For the text-containing cell, return its midpoint in (X, Y) coordinate format. 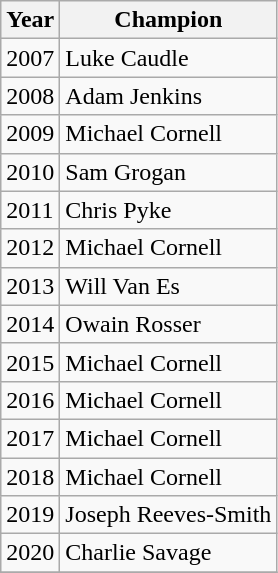
2020 (30, 553)
2007 (30, 58)
Chris Pyke (168, 210)
2016 (30, 400)
2017 (30, 438)
2015 (30, 362)
2013 (30, 286)
2009 (30, 134)
Sam Grogan (168, 172)
2018 (30, 477)
2008 (30, 96)
Owain Rosser (168, 324)
Champion (168, 20)
2012 (30, 248)
2010 (30, 172)
2019 (30, 515)
Charlie Savage (168, 553)
2011 (30, 210)
Luke Caudle (168, 58)
Joseph Reeves-Smith (168, 515)
Year (30, 20)
Will Van Es (168, 286)
2014 (30, 324)
Adam Jenkins (168, 96)
